Return the (x, y) coordinate for the center point of the cell that contains the specified text.  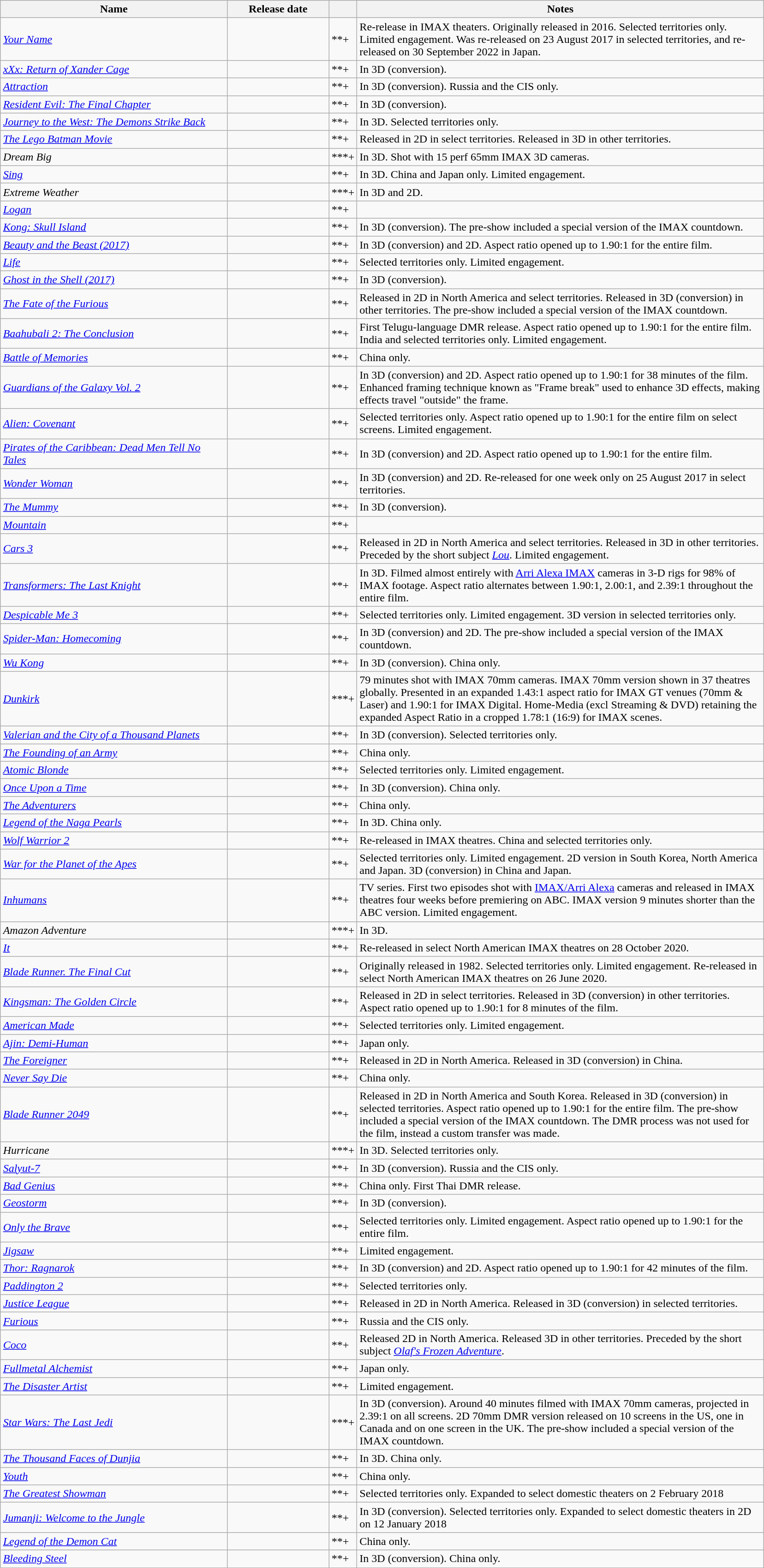
Battle of Memories (113, 357)
Released in 2D in North America and select territories. Released in 3D in other territories. Preceded by the short subject Lou. Limited engagement. (560, 549)
Blade Runner. The Final Cut (113, 971)
Released in 2D in select territories. Released in 3D (conversion) in other territories. Aspect ratio opened up to 1.90:1 for 8 minutes of the film. (560, 1002)
Re-released in select North American IMAX theatres on 28 October 2020. (560, 948)
The Greatest Showman (113, 1494)
Alien: Covenant (113, 423)
Released 2D in North America. Released 3D in other territories. Preceded by the short subject Olaf's Frozen Adventure. (560, 1345)
Dunkirk (113, 699)
The Disaster Artist (113, 1386)
Selected territories only. Expanded to select domestic theaters on 2 February 2018 (560, 1494)
Released in 2D in North America. Released in 3D (conversion) in China. (560, 1061)
Attraction (113, 87)
The Lego Batman Movie (113, 139)
The Adventurers (113, 805)
xXx: Return of Xander Cage (113, 69)
Your Name (113, 39)
Re-released in IMAX theatres. China and selected territories only. (560, 840)
Paddington 2 (113, 1286)
Extreme Weather (113, 192)
In 3D (conversion) and 2D. Re-released for one week only on 25 August 2017 in select territories. (560, 483)
Journey to the West: The Demons Strike Back (113, 122)
Amazon Adventure (113, 930)
Once Upon a Time (113, 788)
American Made (113, 1025)
Transformers: The Last Knight (113, 585)
Atomic Blonde (113, 770)
First Telugu-language DMR release. Aspect ratio opened up to 1.90:1 for the entire film. India and selected territories only. Limited engagement. (560, 334)
In 3D. China and Japan only. Limited engagement. (560, 174)
In 3D. Shot with 15 perf 65mm IMAX 3D cameras. (560, 157)
Coco (113, 1345)
In 3D (conversion) and 2D. Aspect ratio opened up to 1.90:1 for 42 minutes of the film. (560, 1268)
Blade Runner 2049 (113, 1114)
In 3D and 2D. (560, 192)
Kingsman: The Golden Circle (113, 1002)
Star Wars: The Last Jedi (113, 1422)
Ajin: Demi-Human (113, 1043)
Name (113, 9)
Hurricane (113, 1151)
War for the Planet of the Apes (113, 864)
Selected territories only. (560, 1286)
Despicable Me 3 (113, 615)
Fullmetal Alchemist (113, 1368)
Beauty and the Beast (2017) (113, 245)
Logan (113, 209)
The Founding of an Army (113, 753)
Notes (560, 9)
The Thousand Faces of Dunjia (113, 1459)
Bleeding Steel (113, 1559)
Resident Evil: The Final Chapter (113, 104)
Jumanji: Welcome to the Jungle (113, 1517)
Sing (113, 174)
Salyut-7 (113, 1168)
Justice League (113, 1303)
Legend of the Naga Pearls (113, 823)
Thor: Ragnarok (113, 1268)
Ghost in the Shell (2017) (113, 280)
Guardians of the Galaxy Vol. 2 (113, 387)
Selected territories only. Limited engagement. 2D version in South Korea, North America and Japan. 3D (conversion) in China and Japan. (560, 864)
Life (113, 262)
Pirates of the Caribbean: Dead Men Tell No Tales (113, 454)
Originally released in 1982. Selected territories only. Limited engagement. Re-released in select North American IMAX theatres on 26 June 2020. (560, 971)
In 3D (conversion). Selected territories only. Expanded to select domestic theaters in 2D on 12 January 2018 (560, 1517)
In 3D. (560, 930)
Released in 2D in North America. Released in 3D (conversion) in selected territories. (560, 1303)
Selected territories only. Limited engagement. 3D version in selected territories only. (560, 615)
Never Say Die (113, 1078)
Release date (278, 9)
Only the Brave (113, 1227)
Selected territories only. Aspect ratio opened up to 1.90:1 for the entire film on select screens. Limited engagement. (560, 423)
Furious (113, 1321)
Wonder Woman (113, 483)
In 3D (conversion). The pre-show included a special version of the IMAX countdown. (560, 227)
Dream Big (113, 157)
Russia and the CIS only. (560, 1321)
Bad Genius (113, 1186)
The Fate of the Furious (113, 303)
Youth (113, 1476)
The Foreigner (113, 1061)
Jigsaw (113, 1251)
In 3D (conversion) and 2D. The pre-show included a special version of the IMAX countdown. (560, 638)
Spider-Man: Homecoming (113, 638)
Mountain (113, 525)
Wu Kong (113, 663)
In 3D (conversion). Selected territories only. (560, 735)
Selected territories only. Limited engagement. Aspect ratio opened up to 1.90:1 for the entire film. (560, 1227)
Geostorm (113, 1203)
Kong: Skull Island (113, 227)
It (113, 948)
Inhumans (113, 900)
Wolf Warrior 2 (113, 840)
Cars 3 (113, 549)
Valerian and the City of a Thousand Planets (113, 735)
The Mummy (113, 507)
Legend of the Demon Cat (113, 1541)
Baahubali 2: The Conclusion (113, 334)
Released in 2D in select territories. Released in 3D in other territories. (560, 139)
China only. First Thai DMR release. (560, 1186)
